Search for the cell housing the specified text and yield its (X, Y) center coordinate. 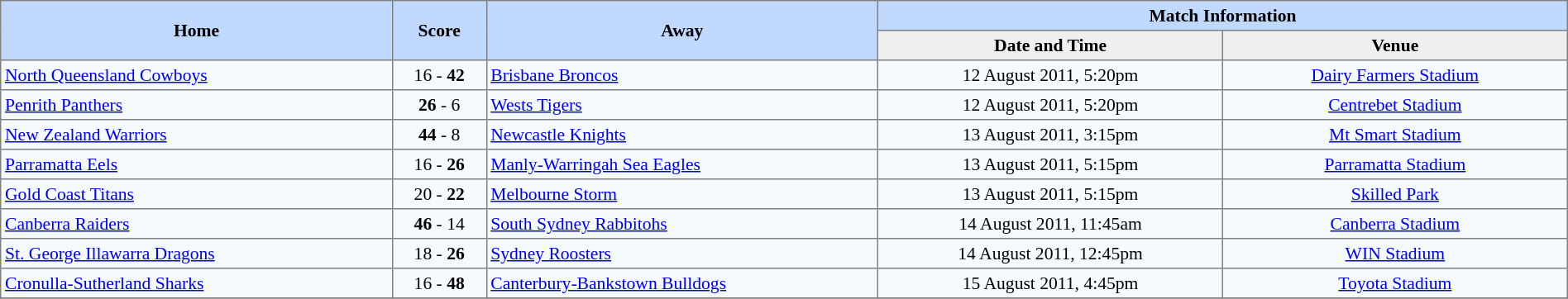
20 - 22 (439, 194)
Match Information (1223, 16)
Melbourne Storm (682, 194)
Gold Coast Titans (197, 194)
Sydney Roosters (682, 254)
Away (682, 31)
16 - 26 (439, 164)
46 - 14 (439, 224)
Newcastle Knights (682, 135)
Cronulla-Sutherland Sharks (197, 283)
WIN Stadium (1394, 254)
Parramatta Stadium (1394, 164)
16 - 48 (439, 283)
Dairy Farmers Stadium (1394, 75)
Canberra Stadium (1394, 224)
Brisbane Broncos (682, 75)
Manly-Warringah Sea Eagles (682, 164)
Penrith Panthers (197, 105)
Date and Time (1050, 45)
13 August 2011, 3:15pm (1050, 135)
18 - 26 (439, 254)
Canberra Raiders (197, 224)
Parramatta Eels (197, 164)
26 - 6 (439, 105)
15 August 2011, 4:45pm (1050, 283)
Toyota Stadium (1394, 283)
44 - 8 (439, 135)
Home (197, 31)
14 August 2011, 12:45pm (1050, 254)
New Zealand Warriors (197, 135)
Skilled Park (1394, 194)
South Sydney Rabbitohs (682, 224)
Score (439, 31)
Venue (1394, 45)
North Queensland Cowboys (197, 75)
Canterbury-Bankstown Bulldogs (682, 283)
St. George Illawarra Dragons (197, 254)
Wests Tigers (682, 105)
14 August 2011, 11:45am (1050, 224)
16 - 42 (439, 75)
Centrebet Stadium (1394, 105)
Mt Smart Stadium (1394, 135)
